Pinpoint the cell where the given text exists, returning its (x, y) midpoint coordinate. 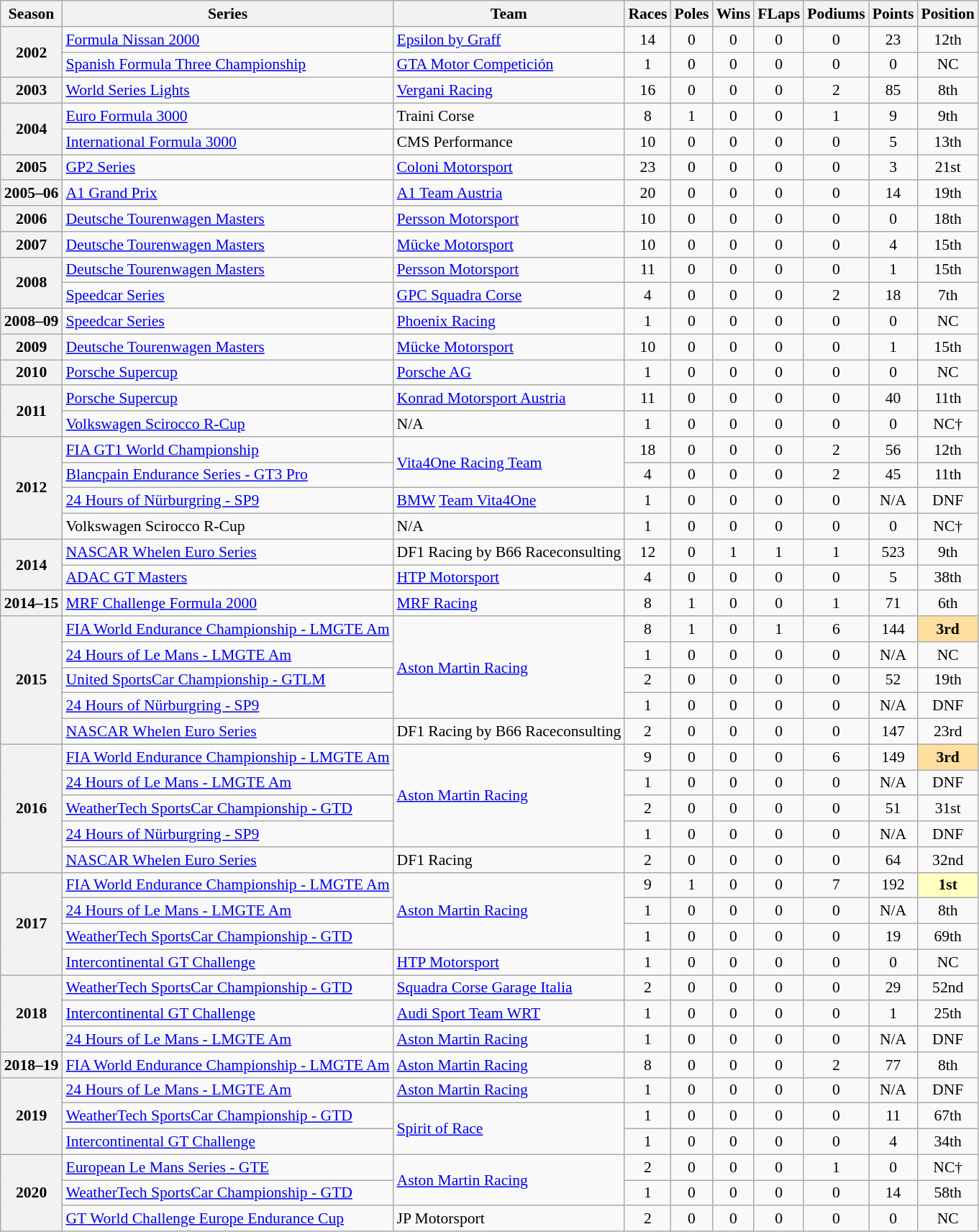
2007 (32, 245)
GPC Squadra Corse (509, 296)
2012 (32, 488)
Audi Sport Team WRT (509, 1014)
23rd (947, 732)
2016 (32, 808)
Points (893, 14)
FIA GT1 World Championship (227, 450)
Vergani Racing (509, 91)
3 (893, 168)
Poles (691, 14)
18th (947, 219)
2017 (32, 923)
Euro Formula 3000 (227, 117)
JP Motorsport (509, 1219)
67th (947, 1116)
149 (893, 757)
2004 (32, 130)
Team (509, 14)
52 (893, 680)
MRF Racing (509, 604)
BMW Team Vita4One (509, 501)
Konrad Motorsport Austria (509, 399)
Races (647, 14)
Vita4One Racing Team (509, 462)
Coloni Motorsport (509, 168)
Phoenix Racing (509, 322)
2015 (32, 680)
2009 (32, 347)
19 (893, 937)
2018 (32, 1013)
523 (893, 552)
European Le Mans Series - GTE (227, 1167)
Podiums (836, 14)
56 (893, 450)
2002 (32, 52)
CMS Performance (509, 142)
Epsilon by Graff (509, 40)
25th (947, 1014)
Blancpain Endurance Series - GT3 Pro (227, 475)
2005–06 (32, 194)
40 (893, 399)
147 (893, 732)
2019 (32, 1115)
2014–15 (32, 604)
64 (893, 860)
52nd (947, 988)
7 (836, 885)
2008 (32, 282)
Traini Corse (509, 117)
GT World Challenge Europe Endurance Cup (227, 1219)
2020 (32, 1193)
58th (947, 1193)
77 (893, 1065)
21st (947, 168)
Season (32, 14)
192 (893, 885)
ADAC GT Masters (227, 578)
2014 (32, 564)
2008–09 (32, 322)
1st (947, 885)
144 (893, 629)
Series (227, 14)
MRF Challenge Formula 2000 (227, 604)
16 (647, 91)
2018–19 (32, 1065)
6th (947, 604)
Wins (734, 14)
GP2 Series (227, 168)
20 (647, 194)
29 (893, 988)
71 (893, 604)
World Series Lights (227, 91)
7th (947, 296)
34th (947, 1142)
A1 Grand Prix (227, 194)
2011 (32, 412)
38th (947, 578)
2005 (32, 168)
69th (947, 937)
GTA Motor Competición (509, 65)
2003 (32, 91)
31st (947, 809)
45 (893, 475)
32nd (947, 860)
Position (947, 14)
85 (893, 91)
Spanish Formula Three Championship (227, 65)
DF1 Racing (509, 860)
Formula Nissan 2000 (227, 40)
United SportsCar Championship - GTLM (227, 680)
International Formula 3000 (227, 142)
FLaps (778, 14)
13th (947, 142)
Spirit of Race (509, 1128)
Porsche AG (509, 373)
51 (893, 809)
Squadra Corse Garage Italia (509, 988)
12 (647, 552)
2010 (32, 373)
2006 (32, 219)
A1 Team Austria (509, 194)
